Detect which cell encompasses the target text, then output its [x, y] center coordinate. 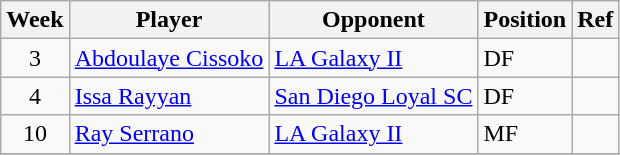
Player [169, 20]
4 [35, 96]
Week [35, 20]
Opponent [374, 20]
MF [525, 134]
3 [35, 58]
10 [35, 134]
San Diego Loyal SC [374, 96]
Ref [596, 20]
Position [525, 20]
Abdoulaye Cissoko [169, 58]
Ray Serrano [169, 134]
Issa Rayyan [169, 96]
